Pinpoint the cell where the given text exists, returning its (X, Y) midpoint coordinate. 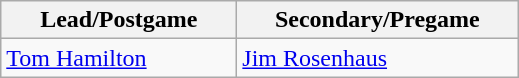
Secondary/Pregame (378, 20)
Tom Hamilton (119, 58)
Lead/Postgame (119, 20)
Jim Rosenhaus (378, 58)
